Detect which cell encompasses the target text, then output its [x, y] center coordinate. 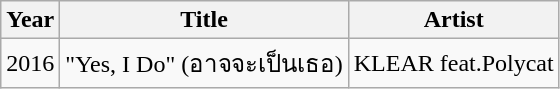
KLEAR feat.Polycat [454, 64]
Artist [454, 20]
2016 [30, 64]
Title [204, 20]
Year [30, 20]
"Yes, I Do" (อาจจะเป็นเธอ) [204, 64]
